Locate the cell with the specified text and output its (x, y) center coordinate. 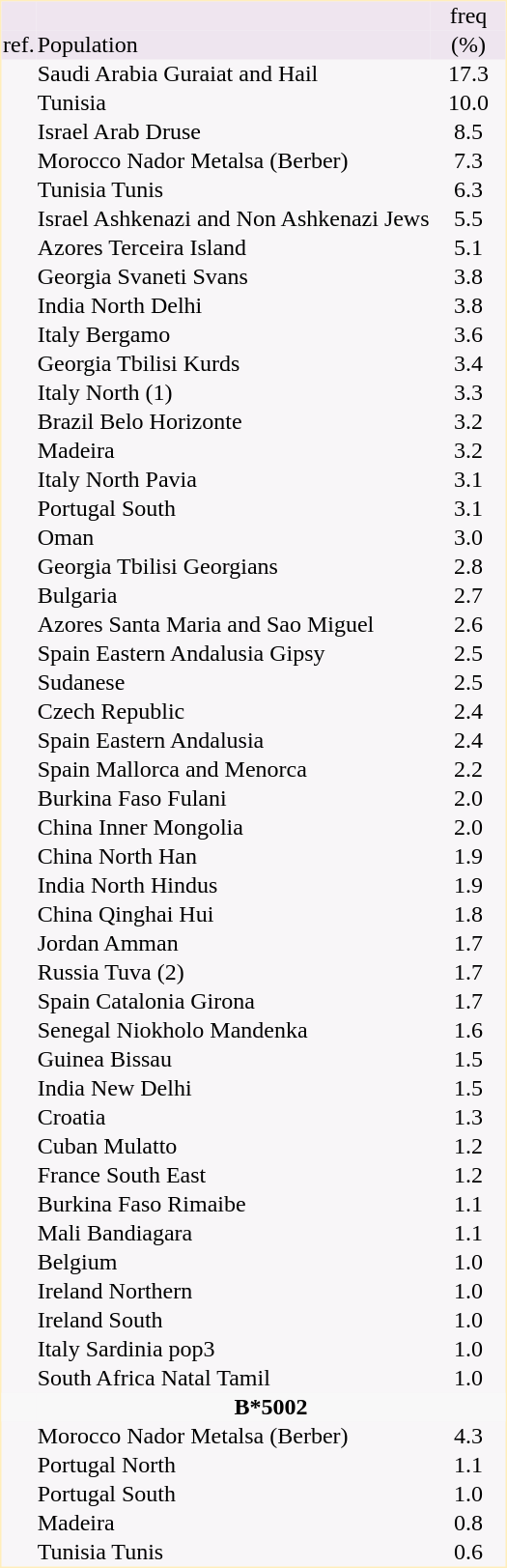
5.5 (468, 219)
3.3 (468, 393)
10.0 (468, 103)
Ireland Northern (234, 1292)
Israel Ashkenazi and Non Ashkenazi Jews (234, 219)
Croatia (234, 1118)
Oman (234, 538)
3.0 (468, 538)
freq (468, 16)
China Qinghai Hui (234, 915)
5.1 (468, 248)
South Africa Natal Tamil (234, 1379)
1.8 (468, 915)
Senegal Niokholo Mandenka (234, 1031)
3.6 (468, 335)
Russia Tuva (2) (234, 973)
Guinea Bissau (234, 1060)
Spain Catalonia Girona (234, 1002)
Georgia Tbilisi Kurds (234, 364)
Italy Sardinia pop3 (234, 1350)
Italy North Pavia (234, 480)
Burkina Faso Rimaibe (234, 1205)
8.5 (468, 132)
Spain Eastern Andalusia (234, 741)
3.4 (468, 364)
B*5002 (270, 1408)
Saudi Arabia Guraiat and Hail (234, 74)
Georgia Svaneti Svans (234, 277)
6.3 (468, 190)
India New Delhi (234, 1089)
Azores Terceira Island (234, 248)
China North Han (234, 857)
Belgium (234, 1263)
Israel Arab Druse (234, 132)
France South East (234, 1176)
0.6 (468, 1553)
Italy Bergamo (234, 335)
ref. (19, 45)
(%) (468, 45)
4.3 (468, 1437)
Bulgaria (234, 596)
India North Hindus (234, 886)
Azores Santa Maria and Sao Miguel (234, 625)
Ireland South (234, 1321)
17.3 (468, 74)
India North Delhi (234, 306)
2.2 (468, 770)
Sudanese (234, 683)
2.7 (468, 596)
Czech Republic (234, 712)
Italy North (1) (234, 393)
7.3 (468, 161)
1.6 (468, 1031)
0.8 (468, 1524)
Spain Mallorca and Menorca (234, 770)
China Inner Mongolia (234, 828)
1.3 (468, 1118)
Portugal North (234, 1466)
Georgia Tbilisi Georgians (234, 567)
Jordan Amman (234, 944)
2.6 (468, 625)
Population (234, 45)
Tunisia (234, 103)
Cuban Mulatto (234, 1147)
Spain Eastern Andalusia Gipsy (234, 654)
Mali Bandiagara (234, 1234)
Burkina Faso Fulani (234, 799)
Brazil Belo Horizonte (234, 422)
2.8 (468, 567)
